Capture the cell that displays the provided text and extract its [x, y] central coordinate. 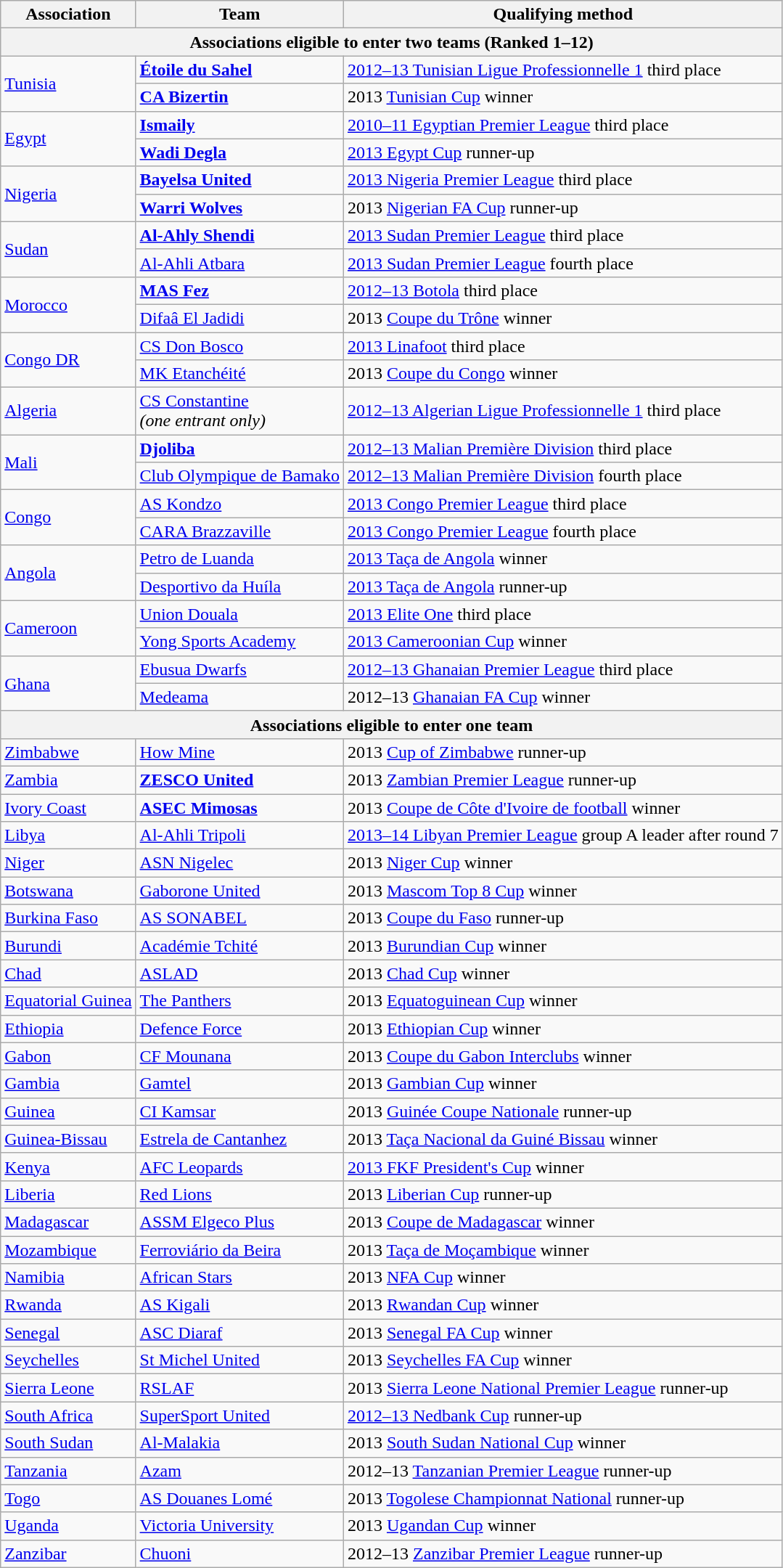
MAS Fez [239, 290]
2013 Elite One third place [563, 614]
Chad [68, 973]
2012–13 Ghanaian Premier League third place [563, 669]
2013 Gambian Cup winner [563, 1084]
Ferroviário da Beira [239, 1249]
Associations eligible to enter two teams (Ranked 1–12) [392, 42]
Morocco [68, 304]
2010–11 Egyptian Premier League third place [563, 125]
Team [239, 15]
Club Olympique de Bamako [239, 476]
Mozambique [68, 1249]
Union Douala [239, 614]
2013 Sierra Leone National Premier League runner-up [563, 1388]
AS Kondzo [239, 504]
Angola [68, 573]
AS Douanes Lomé [239, 1498]
ASN Nigelec [239, 863]
2013 Congo Premier League third place [563, 504]
Botswana [68, 891]
Madagascar [68, 1222]
Gabon [68, 1056]
CS Don Bosco [239, 346]
Al-Ahli Atbara [239, 263]
2013 Guinée Coupe Nationale runner-up [563, 1111]
2013 Nigerian FA Cup runner-up [563, 208]
Association [68, 15]
RSLAF [239, 1388]
2012–13 Algerian Ligue Professionnelle 1 third place [563, 411]
2013 Taça de Angola runner-up [563, 587]
Mali [68, 462]
The Panthers [239, 1001]
2012–13 Malian Première Division fourth place [563, 476]
2013 Equatoguinean Cup winner [563, 1001]
Niger [68, 863]
Al-Ahly Shendi [239, 235]
Ismaily [239, 125]
Gaborone United [239, 891]
Zambia [68, 780]
Ivory Coast [68, 808]
Gamtel [239, 1084]
2013 Congo Premier League fourth place [563, 531]
2013 Taça Nacional da Guiné Bissau winner [563, 1139]
South Africa [68, 1416]
Burundi [68, 946]
St Michel United [239, 1360]
Medeama [239, 697]
Egypt [68, 139]
2013 Coupe de Madagascar winner [563, 1222]
Warri Wolves [239, 208]
2013 NFA Cup winner [563, 1278]
Rwanda [68, 1305]
AFC Leopards [239, 1167]
Sierra Leone [68, 1388]
2013 Taça de Moçambique winner [563, 1249]
2013 Ethiopian Cup winner [563, 1029]
2013 Sudan Premier League fourth place [563, 263]
2013 Liberian Cup runner-up [563, 1194]
Difaâ El Jadidi [239, 318]
2012–13 Zanzibar Premier League runner-up [563, 1553]
Al-Malakia [239, 1443]
Ethiopia [68, 1029]
2013 Nigeria Premier League third place [563, 180]
CF Mounana [239, 1056]
Namibia [68, 1278]
Liberia [68, 1194]
Guinea [68, 1111]
Azam [239, 1471]
CS Constantine(one entrant only) [239, 411]
Congo [68, 518]
2013 Zambian Premier League runner-up [563, 780]
African Stars [239, 1278]
2013 Niger Cup winner [563, 863]
2013 Coupe du Trône winner [563, 318]
2013 Linafoot third place [563, 346]
Congo DR [68, 360]
Victoria University [239, 1526]
Desportivo da Huíla [239, 587]
Yong Sports Academy [239, 642]
2013 Senegal FA Cup winner [563, 1333]
2013 Taça de Angola winner [563, 559]
2013 Coupe du Gabon Interclubs winner [563, 1056]
2013 Seychelles FA Cup winner [563, 1360]
2012–13 Malian Première Division third place [563, 449]
Associations eligible to enter one team [392, 724]
2013 Tunisian Cup winner [563, 97]
2013–14 Libyan Premier League group A leader after round 7 [563, 836]
2013 Egypt Cup runner-up [563, 152]
Qualifying method [563, 15]
2013 Cup of Zimbabwe runner-up [563, 752]
2012–13 Tanzanian Premier League runner-up [563, 1471]
Burkina Faso [68, 918]
Uganda [68, 1526]
Zimbabwe [68, 752]
Tunisia [68, 83]
Cameroon [68, 628]
Gambia [68, 1084]
ASC Diaraf [239, 1333]
Algeria [68, 411]
Bayelsa United [239, 180]
Wadi Degla [239, 152]
2012–13 Botola third place [563, 290]
ASSM Elgeco Plus [239, 1222]
2013 Chad Cup winner [563, 973]
2013 Togolese Championnat National runner-up [563, 1498]
Académie Tchité [239, 946]
ASEC Mimosas [239, 808]
Kenya [68, 1167]
Ebusua Dwarfs [239, 669]
Guinea-Bissau [68, 1139]
Étoile du Sahel [239, 70]
2013 Rwandan Cup winner [563, 1305]
2013 Coupe de Côte d'Ivoire de football winner [563, 808]
CI Kamsar [239, 1111]
Petro de Luanda [239, 559]
South Sudan [68, 1443]
Red Lions [239, 1194]
2013 Coupe du Congo winner [563, 374]
2012–13 Ghanaian FA Cup winner [563, 697]
Estrela de Cantanhez [239, 1139]
How Mine [239, 752]
Sudan [68, 249]
Seychelles [68, 1360]
Ghana [68, 683]
MK Etanchéité [239, 374]
2013 Cameroonian Cup winner [563, 642]
Senegal [68, 1333]
2013 Ugandan Cup winner [563, 1526]
2013 Burundian Cup winner [563, 946]
Tanzania [68, 1471]
2012–13 Tunisian Ligue Professionnelle 1 third place [563, 70]
Equatorial Guinea [68, 1001]
CARA Brazzaville [239, 531]
2013 South Sudan National Cup winner [563, 1443]
Togo [68, 1498]
2013 Mascom Top 8 Cup winner [563, 891]
2012–13 Nedbank Cup runner-up [563, 1416]
Zanzibar [68, 1553]
2013 Coupe du Faso runner-up [563, 918]
Chuoni [239, 1553]
CA Bizertin [239, 97]
AS SONABEL [239, 918]
Al-Ahli Tripoli [239, 836]
AS Kigali [239, 1305]
ZESCO United [239, 780]
Nigeria [68, 194]
SuperSport United [239, 1416]
2013 Sudan Premier League third place [563, 235]
Defence Force [239, 1029]
Djoliba [239, 449]
ASLAD [239, 973]
2013 FKF President's Cup winner [563, 1167]
Libya [68, 836]
